Capture the cell that displays the provided text and extract its (X, Y) central coordinate. 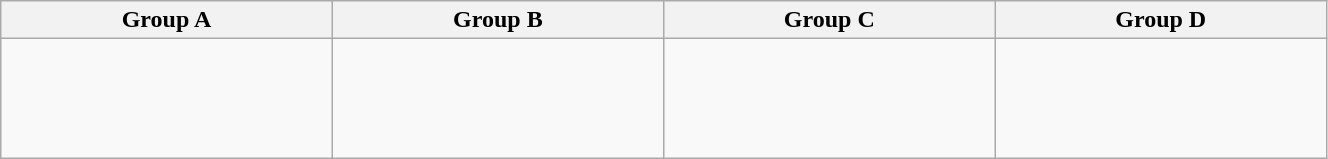
Group D (1160, 20)
Group C (830, 20)
Group A (166, 20)
Group B (498, 20)
